Locate the cell with the specified text and output its [X, Y] center coordinate. 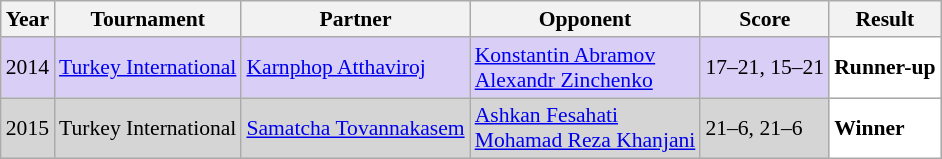
Score [764, 19]
Tournament [148, 19]
Karnphop Atthaviroj [355, 68]
Ashkan Fesahati Mohamad Reza Khanjani [586, 128]
17–21, 15–21 [764, 68]
Year [28, 19]
2015 [28, 128]
2014 [28, 68]
Partner [355, 19]
Winner [884, 128]
Runner-up [884, 68]
21–6, 21–6 [764, 128]
Konstantin Abramov Alexandr Zinchenko [586, 68]
Samatcha Tovannakasem [355, 128]
Result [884, 19]
Opponent [586, 19]
